Locate the cell with the specified text and output its (x, y) center coordinate. 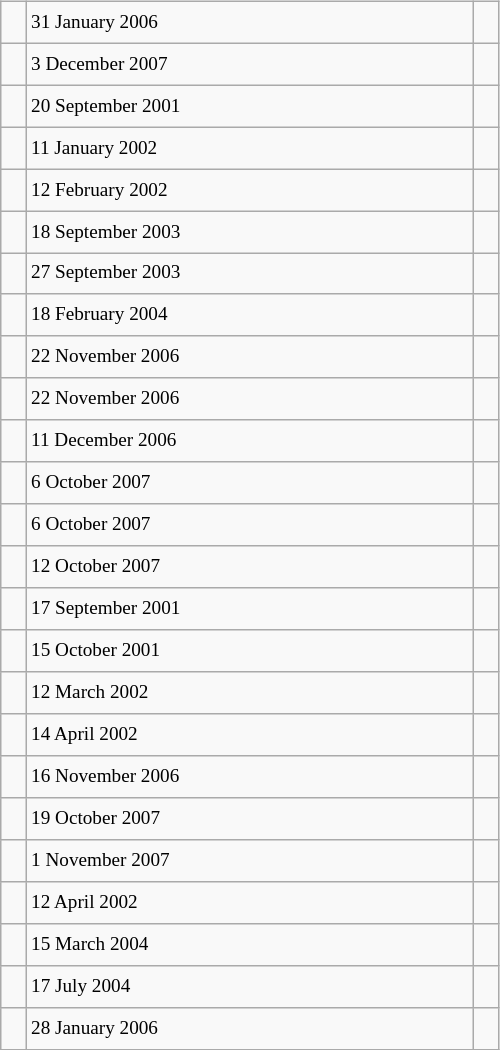
14 April 2002 (249, 735)
28 January 2006 (249, 1028)
12 March 2002 (249, 693)
3 December 2007 (249, 64)
19 October 2007 (249, 819)
12 April 2002 (249, 902)
12 February 2002 (249, 190)
18 February 2004 (249, 315)
27 September 2003 (249, 274)
11 December 2006 (249, 441)
17 September 2001 (249, 609)
31 January 2006 (249, 22)
15 October 2001 (249, 651)
20 September 2001 (249, 106)
16 November 2006 (249, 777)
12 October 2007 (249, 567)
11 January 2002 (249, 148)
1 November 2007 (249, 861)
18 September 2003 (249, 232)
17 July 2004 (249, 986)
15 March 2004 (249, 944)
